Output the (x, y) coordinate of the center of the cell containing the given text.  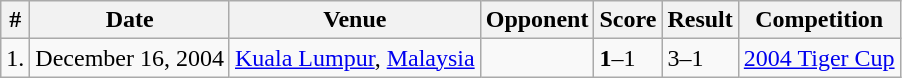
1–1 (628, 58)
Opponent (537, 20)
2004 Tiger Cup (819, 58)
Result (700, 20)
Date (130, 20)
December 16, 2004 (130, 58)
Score (628, 20)
Competition (819, 20)
3–1 (700, 58)
Venue (354, 20)
Kuala Lumpur, Malaysia (354, 58)
1. (16, 58)
# (16, 20)
